Pinpoint the cell where the given text exists, returning its [X, Y] midpoint coordinate. 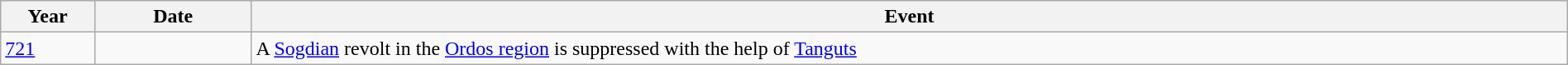
Date [172, 17]
721 [48, 48]
Event [910, 17]
Year [48, 17]
A Sogdian revolt in the Ordos region is suppressed with the help of Tanguts [910, 48]
